Return (X, Y) of the center of cell containing provided text 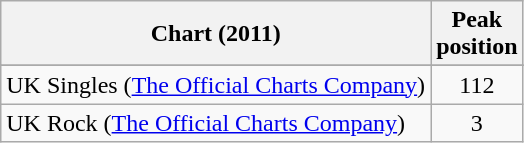
3 (477, 123)
112 (477, 85)
Chart (2011) (216, 34)
UK Rock (The Official Charts Company) (216, 123)
Peakposition (477, 34)
UK Singles (The Official Charts Company) (216, 85)
